Capture the cell that displays the provided text and extract its [x, y] central coordinate. 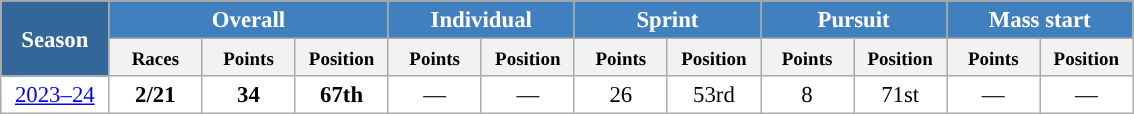
67th [342, 95]
Races [156, 58]
2023–24 [55, 95]
Overall [248, 20]
Sprint [667, 20]
26 [620, 95]
Pursuit [853, 20]
Individual [481, 20]
Mass start [1040, 20]
8 [806, 95]
2/21 [156, 95]
71st [900, 95]
53rd [714, 95]
Season [55, 38]
34 [248, 95]
